Find where the given text appears and provide that cell's center as (X, Y) coordinate. 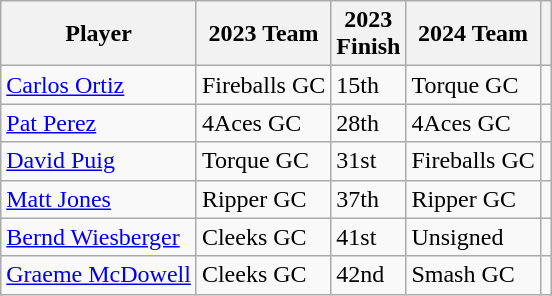
Bernd Wiesberger (99, 237)
Graeme McDowell (99, 275)
2024 Team (473, 34)
Unsigned (473, 237)
David Puig (99, 161)
2023 Team (263, 34)
Player (99, 34)
Matt Jones (99, 199)
Smash GC (473, 275)
42nd (368, 275)
Pat Perez (99, 123)
15th (368, 85)
41st (368, 237)
28th (368, 123)
2023Finish (368, 34)
37th (368, 199)
31st (368, 161)
Carlos Ortiz (99, 85)
